From the cell containing the given text, extract its center point as [x, y] coordinate. 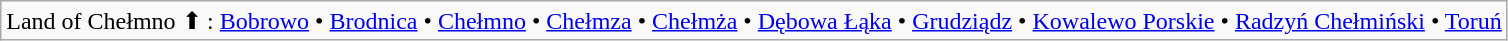
Land of Chełmno ⬆ : Bobrowo • Brodnica • Chełmno • Chełmza • Chełmża • Dębowa Łąka • Grudziądz • Kowalewo Porskie • Radzyń Chełmiński • Toruń [754, 21]
